Capture the cell that displays the provided text and extract its [X, Y] central coordinate. 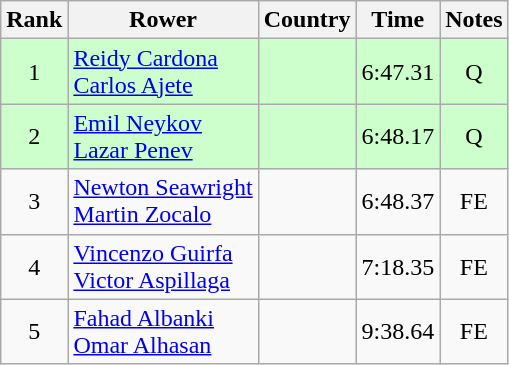
Fahad AlbankiOmar Alhasan [163, 332]
3 [34, 202]
6:48.37 [398, 202]
Time [398, 20]
1 [34, 72]
6:47.31 [398, 72]
6:48.17 [398, 136]
Emil NeykovLazar Penev [163, 136]
5 [34, 332]
Newton SeawrightMartin Zocalo [163, 202]
Reidy CardonaCarlos Ajete [163, 72]
Rank [34, 20]
9:38.64 [398, 332]
Country [307, 20]
Vincenzo GuirfaVictor Aspillaga [163, 266]
7:18.35 [398, 266]
Rower [163, 20]
Notes [474, 20]
4 [34, 266]
2 [34, 136]
